Find where the given text appears and provide that cell's center as [x, y] coordinate. 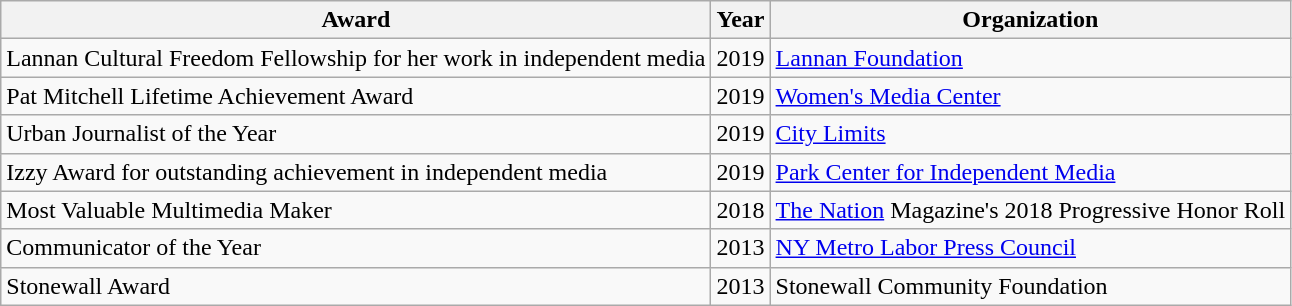
City Limits [1030, 134]
Lannan Cultural Freedom Fellowship for her work in independent media [356, 58]
Organization [1030, 20]
Lannan Foundation [1030, 58]
Most Valuable Multimedia Maker [356, 210]
Award [356, 20]
Stonewall Community Foundation [1030, 286]
2018 [740, 210]
Women's Media Center [1030, 96]
NY Metro Labor Press Council [1030, 248]
Year [740, 20]
Park Center for Independent Media [1030, 172]
Communicator of the Year [356, 248]
Stonewall Award [356, 286]
Urban Journalist of the Year [356, 134]
Izzy Award for outstanding achievement in independent media [356, 172]
The Nation Magazine's 2018 Progressive Honor Roll [1030, 210]
Pat Mitchell Lifetime Achievement Award [356, 96]
